Scan for the cell matching the given text and deliver its (x, y) coordinate at center. 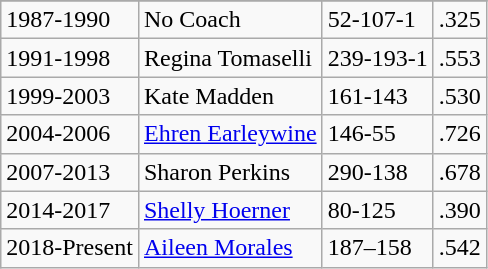
187–158 (378, 248)
239-193-1 (378, 58)
146-55 (378, 134)
2007-2013 (70, 172)
No Coach (230, 20)
.530 (460, 96)
Regina Tomaselli (230, 58)
Ehren Earleywine (230, 134)
2018-Present (70, 248)
Shelly Hoerner (230, 210)
Aileen Morales (230, 248)
2014-2017 (70, 210)
.678 (460, 172)
290-138 (378, 172)
.553 (460, 58)
.390 (460, 210)
Kate Madden (230, 96)
80-125 (378, 210)
2004-2006 (70, 134)
161-143 (378, 96)
.325 (460, 20)
Sharon Perkins (230, 172)
1999-2003 (70, 96)
1991-1998 (70, 58)
.726 (460, 134)
52-107-1 (378, 20)
1987-1990 (70, 20)
.542 (460, 248)
